Determine the (x, y) coordinate at the center of the cell enclosing the given text.  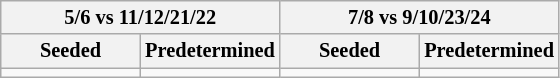
7/8 vs 9/10/23/24 (420, 17)
5/6 vs 11/12/21/22 (140, 17)
